Scan for the cell matching the given text and deliver its [X, Y] coordinate at center. 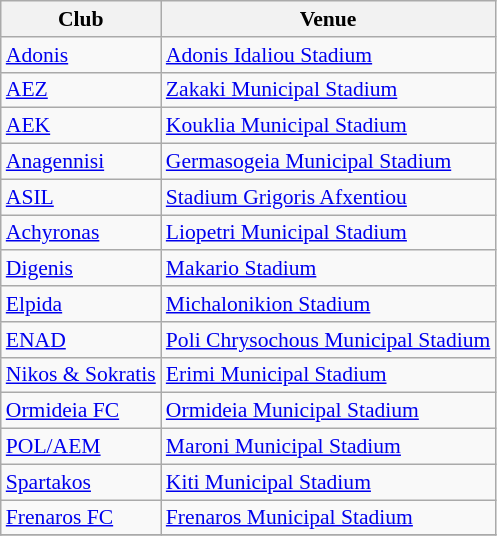
AEZ [81, 90]
Frenaros Municipal Stadium [328, 518]
Germasogeia Municipal Stadium [328, 162]
Elpida [81, 304]
Liopetri Municipal Stadium [328, 233]
Frenaros FC [81, 518]
Zakaki Municipal Stadium [328, 90]
Ormideia Municipal Stadium [328, 411]
Venue [328, 19]
Club [81, 19]
Spartakos [81, 482]
Maroni Municipal Stadium [328, 447]
Achyronas [81, 233]
Kouklia Municipal Stadium [328, 126]
Makario Stadium [328, 269]
POL/AEM [81, 447]
ASIL [81, 197]
Erimi Municipal Stadium [328, 375]
Adonis Idaliou Stadium [328, 55]
AEK [81, 126]
Kiti Municipal Stadium [328, 482]
Digenis [81, 269]
Ormideia FC [81, 411]
Poli Chrysochous Municipal Stadium [328, 340]
Michalonikion Stadium [328, 304]
Adonis [81, 55]
Anagennisi [81, 162]
Stadium Grigoris Afxentiou [328, 197]
ENAD [81, 340]
Nikos & Sokratis [81, 375]
